From the cell containing the given text, extract its center point as [X, Y] coordinate. 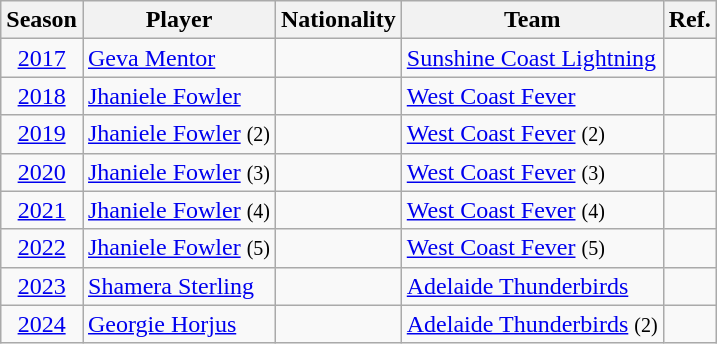
West Coast Fever [532, 96]
Jhaniele Fowler [178, 96]
2022 [42, 248]
Adelaide Thunderbirds [532, 286]
Jhaniele Fowler (4) [178, 210]
Season [42, 20]
2023 [42, 286]
Sunshine Coast Lightning [532, 58]
Shamera Sterling [178, 286]
West Coast Fever (2) [532, 134]
West Coast Fever (5) [532, 248]
Jhaniele Fowler (5) [178, 248]
2018 [42, 96]
Jhaniele Fowler (3) [178, 172]
2024 [42, 324]
Ref. [690, 20]
2019 [42, 134]
Adelaide Thunderbirds (2) [532, 324]
West Coast Fever (4) [532, 210]
Player [178, 20]
Georgie Horjus [178, 324]
2020 [42, 172]
Geva Mentor [178, 58]
Nationality [339, 20]
Jhaniele Fowler (2) [178, 134]
West Coast Fever (3) [532, 172]
2021 [42, 210]
Team [532, 20]
2017 [42, 58]
